Output the [x, y] coordinate of the center of the cell containing the given text.  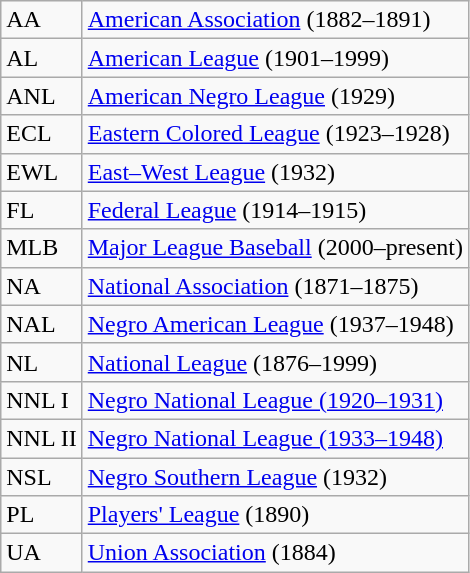
NSL [42, 477]
NA [42, 286]
East–West League (1932) [275, 172]
National Association (1871–1875) [275, 286]
American Association (1882–1891) [275, 20]
FL [42, 210]
AA [42, 20]
American Negro League (1929) [275, 96]
ECL [42, 134]
EWL [42, 172]
MLB [42, 248]
NNL II [42, 438]
Negro American League (1937–1948) [275, 324]
Negro National League (1920–1931) [275, 400]
NNL I [42, 400]
Federal League (1914–1915) [275, 210]
Major League Baseball (2000–present) [275, 248]
Union Association (1884) [275, 553]
Eastern Colored League (1923–1928) [275, 134]
UA [42, 553]
American League (1901–1999) [275, 58]
NL [42, 362]
Players' League (1890) [275, 515]
NAL [42, 324]
Negro National League (1933–1948) [275, 438]
National League (1876–1999) [275, 362]
Negro Southern League (1932) [275, 477]
AL [42, 58]
PL [42, 515]
ANL [42, 96]
